From the cell containing the given text, extract its center point as [x, y] coordinate. 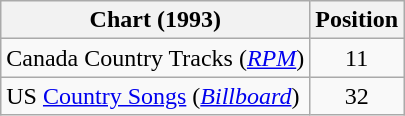
US Country Songs (Billboard) [156, 96]
11 [357, 58]
Chart (1993) [156, 20]
Canada Country Tracks (RPM) [156, 58]
Position [357, 20]
32 [357, 96]
